Pinpoint the cell where the given text exists, returning its [x, y] midpoint coordinate. 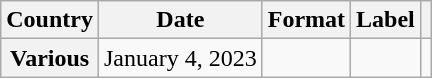
Date [180, 20]
Label [386, 20]
Various [50, 58]
January 4, 2023 [180, 58]
Country [50, 20]
Format [306, 20]
